Identify which cell holds the provided text, then report its (x, y) central coordinate. 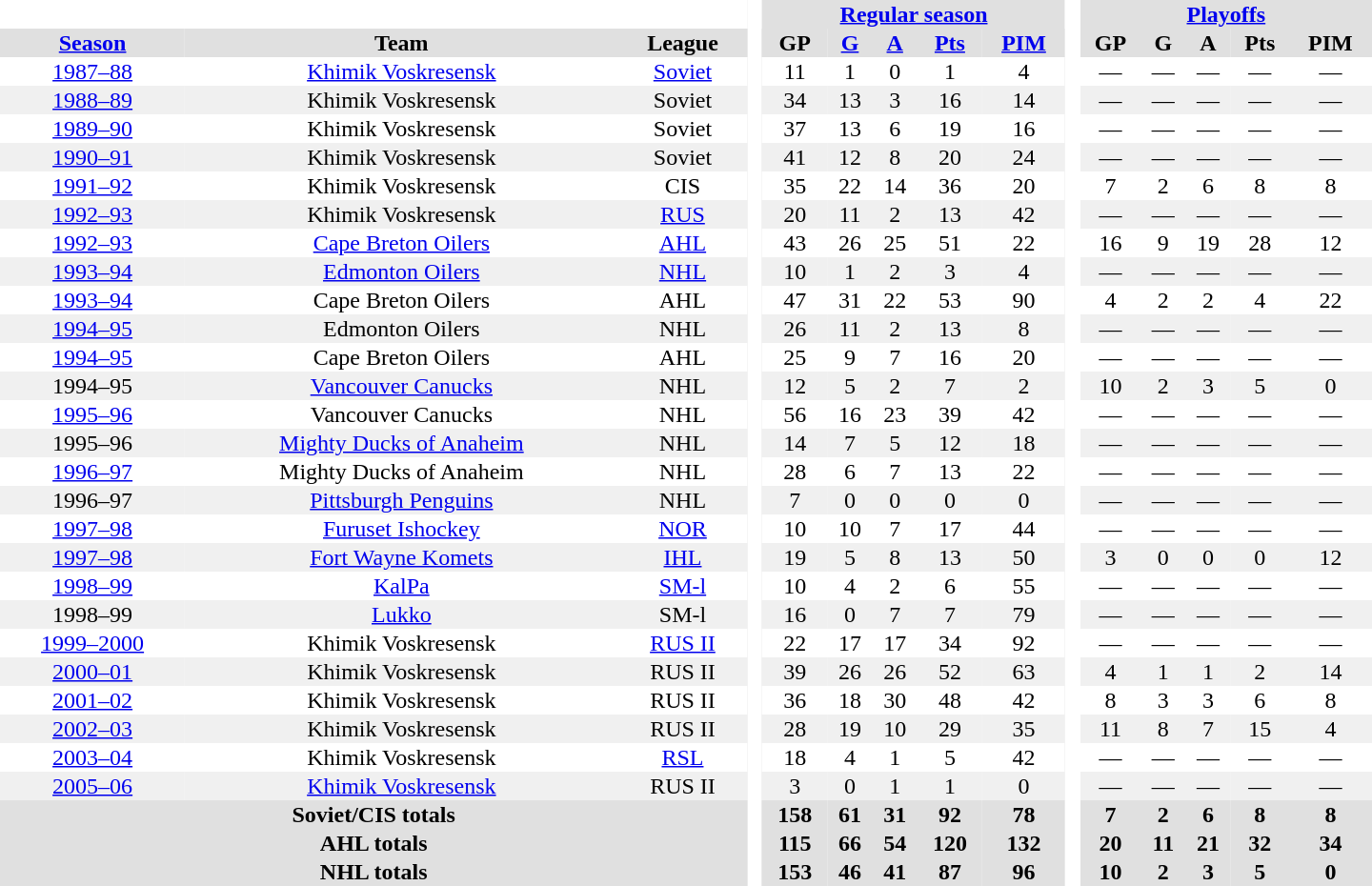
2003–04 (92, 757)
56 (795, 414)
Team (401, 43)
78 (1023, 815)
61 (850, 815)
NHL totals (373, 872)
54 (896, 843)
2002–03 (92, 729)
IHL (683, 557)
44 (1023, 529)
2000–01 (92, 672)
48 (950, 700)
132 (1023, 843)
30 (896, 700)
29 (950, 729)
Soviet/CIS totals (373, 815)
115 (795, 843)
120 (950, 843)
1991–92 (92, 186)
37 (795, 129)
43 (795, 243)
158 (795, 815)
90 (1023, 300)
55 (1023, 586)
League (683, 43)
Lukko (401, 614)
1988–89 (92, 100)
Pittsburgh Penguins (401, 500)
96 (1023, 872)
21 (1208, 843)
1990–91 (92, 157)
1999–2000 (92, 643)
AHL totals (373, 843)
51 (950, 243)
RSL (683, 757)
2001–02 (92, 700)
NOR (683, 529)
1987–88 (92, 71)
52 (950, 672)
32 (1260, 843)
1989–90 (92, 129)
63 (1023, 672)
Playoffs (1226, 14)
47 (795, 300)
Furuset Ishockey (401, 529)
Fort Wayne Komets (401, 557)
KalPa (401, 586)
53 (950, 300)
87 (950, 872)
Regular season (914, 14)
153 (795, 872)
Season (92, 43)
15 (1260, 729)
RUS (683, 214)
CIS (683, 186)
24 (1023, 157)
79 (1023, 614)
23 (896, 414)
50 (1023, 557)
66 (850, 843)
2005–06 (92, 786)
46 (850, 872)
